Determine the [X, Y] coordinate at the center of the cell enclosing the given text.  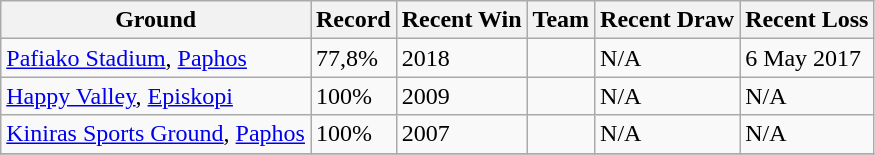
Team [561, 20]
Record [353, 20]
2018 [462, 58]
Recent Win [462, 20]
Ground [156, 20]
Recent Loss [807, 20]
Recent Draw [668, 20]
Kiniras Sports Ground, Paphos [156, 134]
Happy Valley, Episkopi [156, 96]
6 May 2017 [807, 58]
Pafiako Stadium, Paphos [156, 58]
77,8% [353, 58]
2007 [462, 134]
2009 [462, 96]
